Identify which cell holds the provided text, then report its (X, Y) central coordinate. 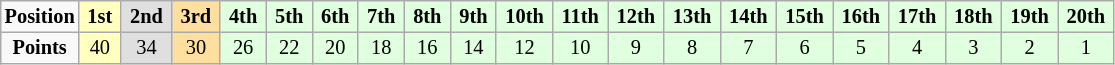
40 (100, 48)
Position (40, 17)
1 (1086, 48)
10th (524, 17)
Points (40, 48)
2 (1030, 48)
20 (335, 48)
1st (100, 17)
2nd (146, 17)
18th (973, 17)
11th (580, 17)
30 (196, 48)
34 (146, 48)
6th (335, 17)
20th (1086, 17)
4 (917, 48)
7th (381, 17)
12th (636, 17)
9 (636, 48)
6 (805, 48)
4th (243, 17)
22 (289, 48)
16th (861, 17)
8th (427, 17)
14th (748, 17)
10 (580, 48)
19th (1030, 17)
8 (692, 48)
13th (692, 17)
15th (805, 17)
5 (861, 48)
18 (381, 48)
17th (917, 17)
7 (748, 48)
12 (524, 48)
3rd (196, 17)
9th (473, 17)
16 (427, 48)
14 (473, 48)
5th (289, 17)
3 (973, 48)
26 (243, 48)
